Find where the given text appears and provide that cell's center as (x, y) coordinate. 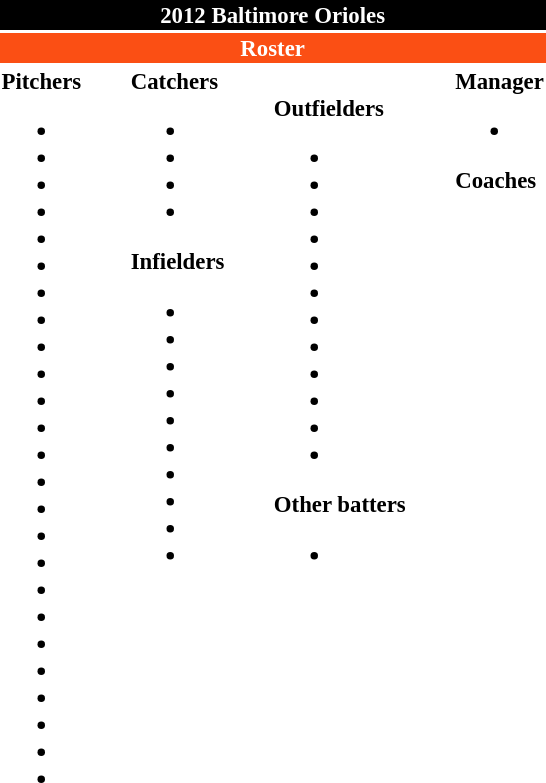
Roster (272, 48)
2012 Baltimore Orioles (272, 15)
